Find where the given text appears and provide that cell's center as (x, y) coordinate. 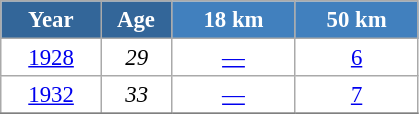
33 (136, 95)
Year (52, 20)
7 (356, 95)
29 (136, 58)
6 (356, 58)
50 km (356, 20)
1932 (52, 95)
Age (136, 20)
18 km (234, 20)
1928 (52, 58)
